Search for the cell housing the specified text and yield its (x, y) center coordinate. 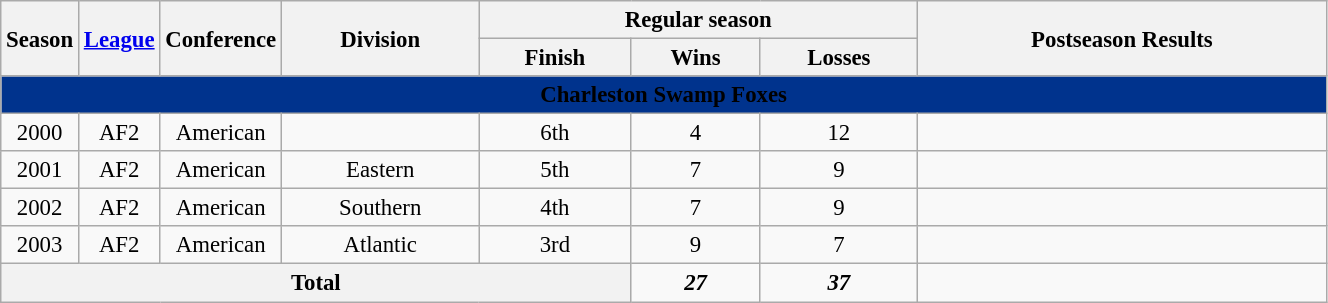
Wins (696, 58)
Regular season (698, 20)
6th (555, 133)
3rd (555, 245)
Division (380, 38)
Eastern (380, 170)
Total (316, 283)
Finish (555, 58)
2003 (40, 245)
2000 (40, 133)
12 (838, 133)
37 (838, 283)
Atlantic (380, 245)
Charleston Swamp Foxes (664, 95)
Conference (221, 38)
Postseason Results (1122, 38)
Southern (380, 208)
Losses (838, 58)
League (118, 38)
2002 (40, 208)
4 (696, 133)
27 (696, 283)
4th (555, 208)
5th (555, 170)
2001 (40, 170)
Season (40, 38)
